Search for the cell housing the specified text and yield its [X, Y] center coordinate. 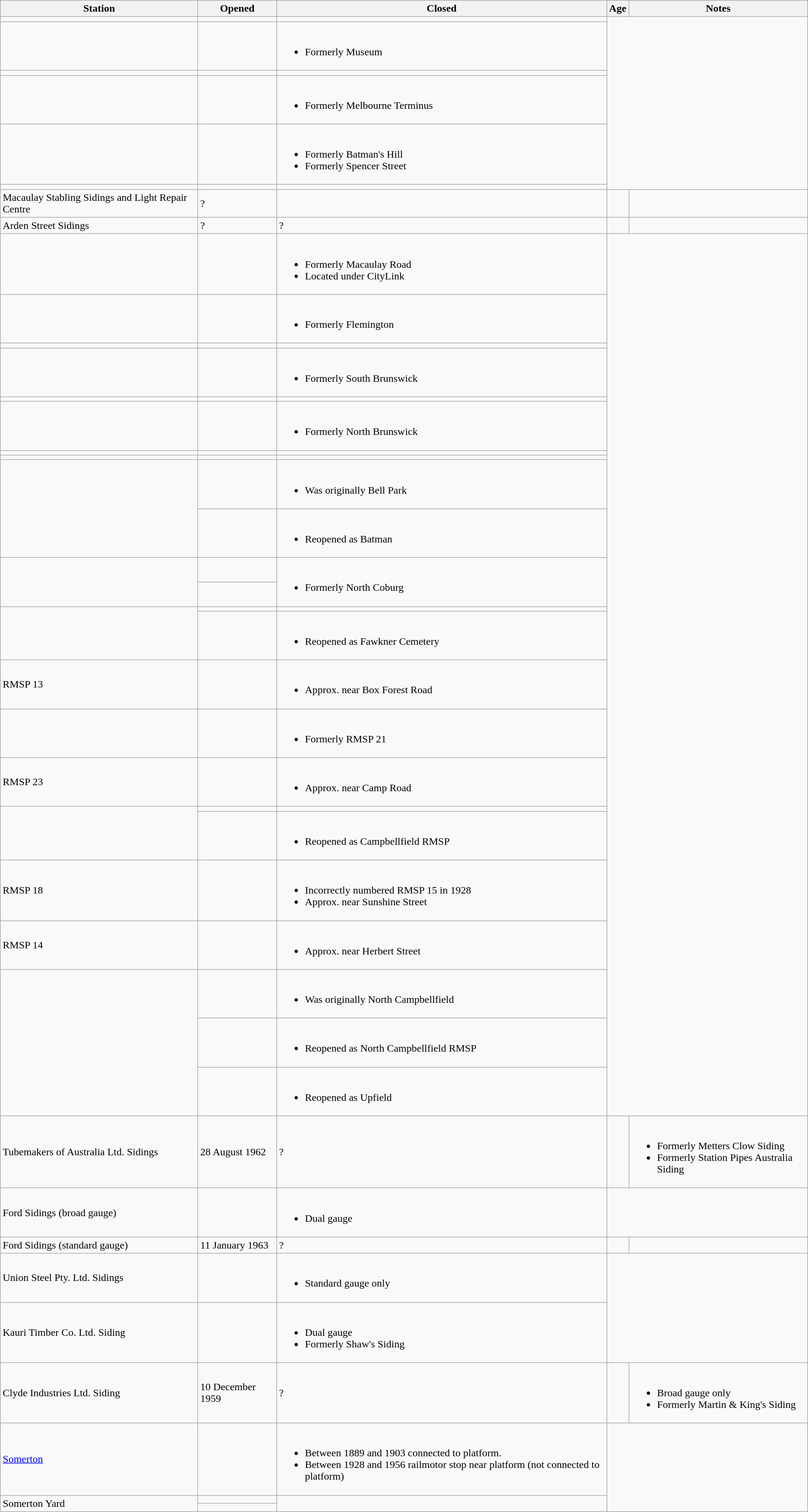
Formerly Batman's HillFormerly Spencer Street [442, 154]
RMSP 14 [99, 945]
Standard gauge only [442, 1277]
Somerton [99, 1459]
RMSP 23 [99, 782]
Somerton Yard [99, 1503]
Dual gauge [442, 1213]
Formerly RMSP 21 [442, 733]
Was originally North Campbellfield [442, 994]
Formerly Melbourne Terminus [442, 99]
Formerly Macaulay RoadLocated under CityLink [442, 264]
Clyde Industries Ltd. Siding [99, 1393]
11 January 1963 [237, 1245]
Opened [237, 9]
Reopened as Batman [442, 533]
Reopened as Campbellfield RMSP [442, 835]
Formerly Flemington [442, 319]
Ford Sidings (standard gauge) [99, 1245]
Formerly Museum [442, 46]
10 December 1959 [237, 1393]
Broad gauge onlyFormerly Martin & King's Siding [718, 1393]
Was originally Bell Park [442, 485]
28 August 1962 [237, 1152]
Macaulay Stabling Sidings and Light Repair Centre [99, 203]
Closed [442, 9]
Approx. near Herbert Street [442, 945]
Ford Sidings (broad gauge) [99, 1213]
Arden Street Sidings [99, 225]
Formerly North Coburg [442, 582]
Between 1889 and 1903 connected to platform.Between 1928 and 1956 railmotor stop near platform (not connected to platform) [442, 1459]
Formerly North Brunswick [442, 426]
Station [99, 9]
Formerly South Brunswick [442, 372]
Reopened as Fawkner Cemetery [442, 636]
RMSP 18 [99, 890]
RMSP 13 [99, 684]
Dual gaugeFormerly Shaw's Siding [442, 1332]
Reopened as North Campbellfield RMSP [442, 1043]
Kauri Timber Co. Ltd. Siding [99, 1332]
Union Steel Pty. Ltd. Sidings [99, 1277]
Incorrectly numbered RMSP 15 in 1928Approx. near Sunshine Street [442, 890]
Reopened as Upfield [442, 1092]
Approx. near Box Forest Road [442, 684]
Approx. near Camp Road [442, 782]
Notes [718, 9]
Age [618, 9]
Tubemakers of Australia Ltd. Sidings [99, 1152]
Formerly Metters Clow SidingFormerly Station Pipes Australia Siding [718, 1152]
